Locate the cell with the specified text and output its (x, y) center coordinate. 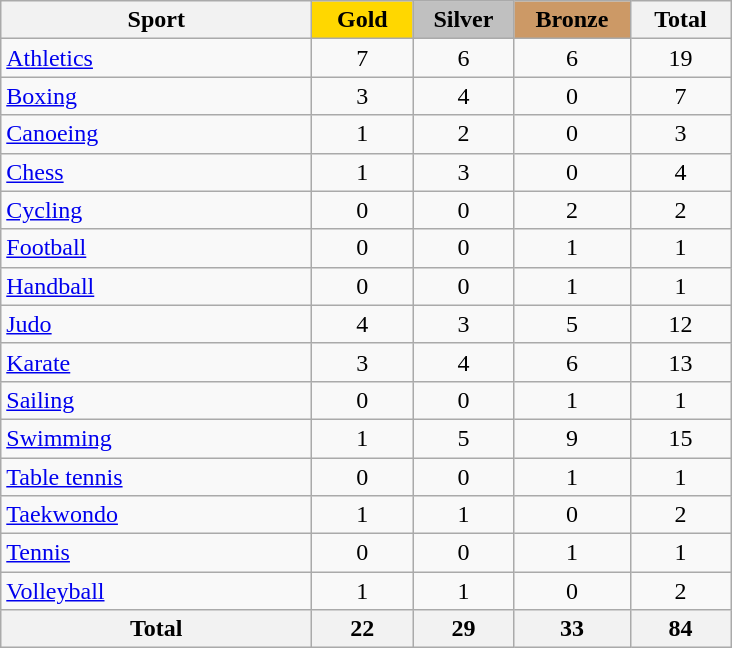
Chess (156, 172)
29 (464, 629)
Silver (464, 20)
15 (680, 438)
Swimming (156, 438)
Volleyball (156, 591)
Taekwondo (156, 515)
Sailing (156, 400)
Judo (156, 324)
Table tennis (156, 477)
Handball (156, 286)
Football (156, 248)
19 (680, 58)
Cycling (156, 210)
Bronze (572, 20)
9 (572, 438)
Sport (156, 20)
Boxing (156, 96)
12 (680, 324)
22 (362, 629)
Canoeing (156, 134)
Tennis (156, 553)
Gold (362, 20)
84 (680, 629)
Karate (156, 362)
Athletics (156, 58)
33 (572, 629)
13 (680, 362)
